Identify which cell holds the provided text, then report its [x, y] central coordinate. 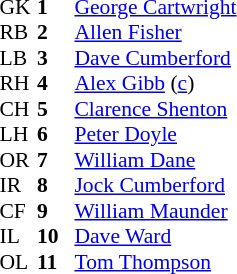
Alex Gibb (c) [155, 83]
William Dane [155, 160]
4 [56, 83]
8 [56, 185]
6 [56, 135]
5 [56, 109]
10 [56, 237]
Allen Fisher [155, 33]
Dave Cumberford [155, 58]
2 [56, 33]
Clarence Shenton [155, 109]
William Maunder [155, 211]
Dave Ward [155, 237]
Jock Cumberford [155, 185]
3 [56, 58]
9 [56, 211]
Peter Doyle [155, 135]
7 [56, 160]
